Scan for the cell matching the given text and deliver its (X, Y) coordinate at center. 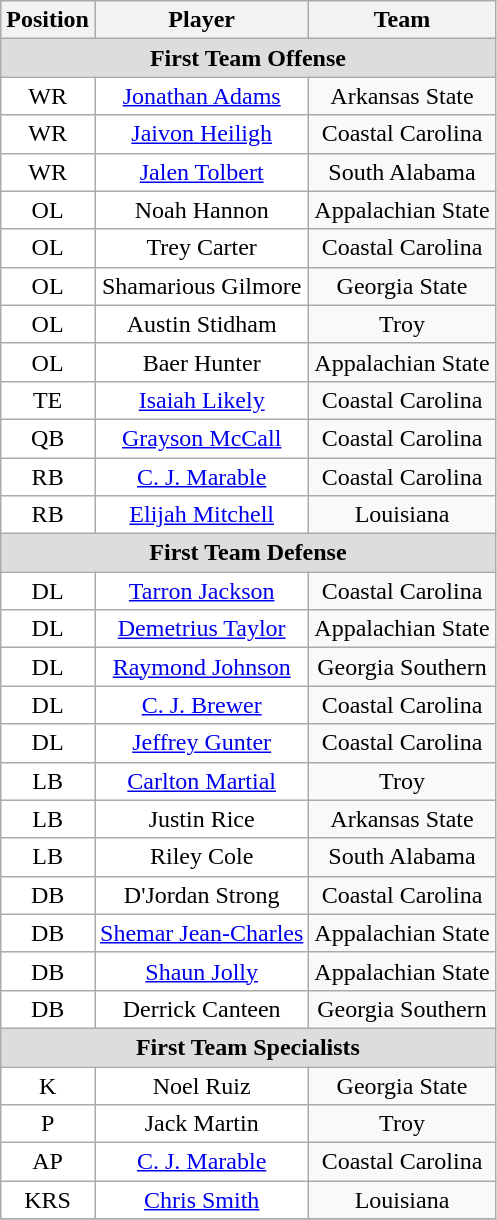
Jeffrey Gunter (201, 743)
Chris Smith (201, 1200)
First Team Specialists (248, 1047)
Carlton Martial (201, 781)
Shaun Jolly (201, 971)
TE (48, 400)
Jack Martin (201, 1124)
Jalen Tolbert (201, 172)
Justin Rice (201, 819)
Riley Cole (201, 857)
Tarron Jackson (201, 591)
Raymond Johnson (201, 667)
Demetrius Taylor (201, 629)
Elijah Mitchell (201, 515)
Isaiah Likely (201, 400)
QB (48, 438)
Shemar Jean-Charles (201, 933)
Grayson McCall (201, 438)
Jaivon Heiligh (201, 134)
Shamarious Gilmore (201, 286)
K (48, 1085)
First Team Defense (248, 553)
Player (201, 20)
Austin Stidham (201, 324)
Noah Hannon (201, 210)
D'Jordan Strong (201, 895)
Position (48, 20)
Noel Ruiz (201, 1085)
First Team Offense (248, 58)
P (48, 1124)
Derrick Canteen (201, 1009)
C. J. Brewer (201, 705)
Jonathan Adams (201, 96)
Team (402, 20)
Trey Carter (201, 248)
KRS (48, 1200)
AP (48, 1162)
Baer Hunter (201, 362)
